Return the [x, y] coordinate for the center point of the cell that contains the specified text.  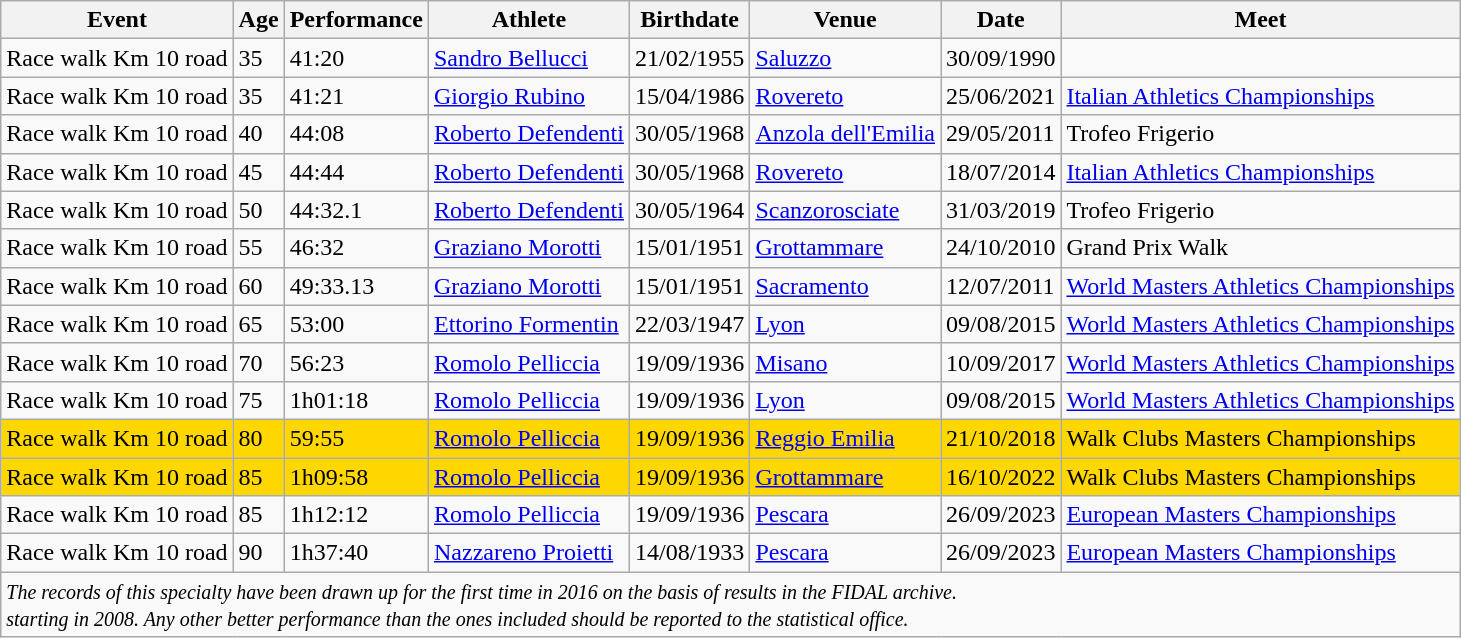
Nazzareno Proietti [528, 553]
Ettorino Formentin [528, 324]
30/05/1964 [689, 210]
21/10/2018 [1001, 438]
90 [258, 553]
Scanzorosciate [846, 210]
Grand Prix Walk [1260, 248]
14/08/1933 [689, 553]
1h37:40 [356, 553]
Anzola dell'Emilia [846, 134]
Athlete [528, 20]
Misano [846, 362]
10/09/2017 [1001, 362]
46:32 [356, 248]
56:23 [356, 362]
Reggio Emilia [846, 438]
44:44 [356, 172]
65 [258, 324]
12/07/2011 [1001, 286]
16/10/2022 [1001, 477]
Birthdate [689, 20]
41:20 [356, 58]
1h09:58 [356, 477]
75 [258, 400]
31/03/2019 [1001, 210]
45 [258, 172]
55 [258, 248]
60 [258, 286]
Performance [356, 20]
1h12:12 [356, 515]
70 [258, 362]
1h01:18 [356, 400]
Saluzzo [846, 58]
Giorgio Rubino [528, 96]
Venue [846, 20]
Event [117, 20]
Sandro Bellucci [528, 58]
44:08 [356, 134]
24/10/2010 [1001, 248]
Date [1001, 20]
50 [258, 210]
30/09/1990 [1001, 58]
18/07/2014 [1001, 172]
49:33.13 [356, 286]
80 [258, 438]
Age [258, 20]
44:32.1 [356, 210]
21/02/1955 [689, 58]
22/03/1947 [689, 324]
59:55 [356, 438]
Meet [1260, 20]
Sacramento [846, 286]
40 [258, 134]
53:00 [356, 324]
25/06/2021 [1001, 96]
15/04/1986 [689, 96]
41:21 [356, 96]
29/05/2011 [1001, 134]
